For the text-containing cell, return its midpoint in (X, Y) coordinate format. 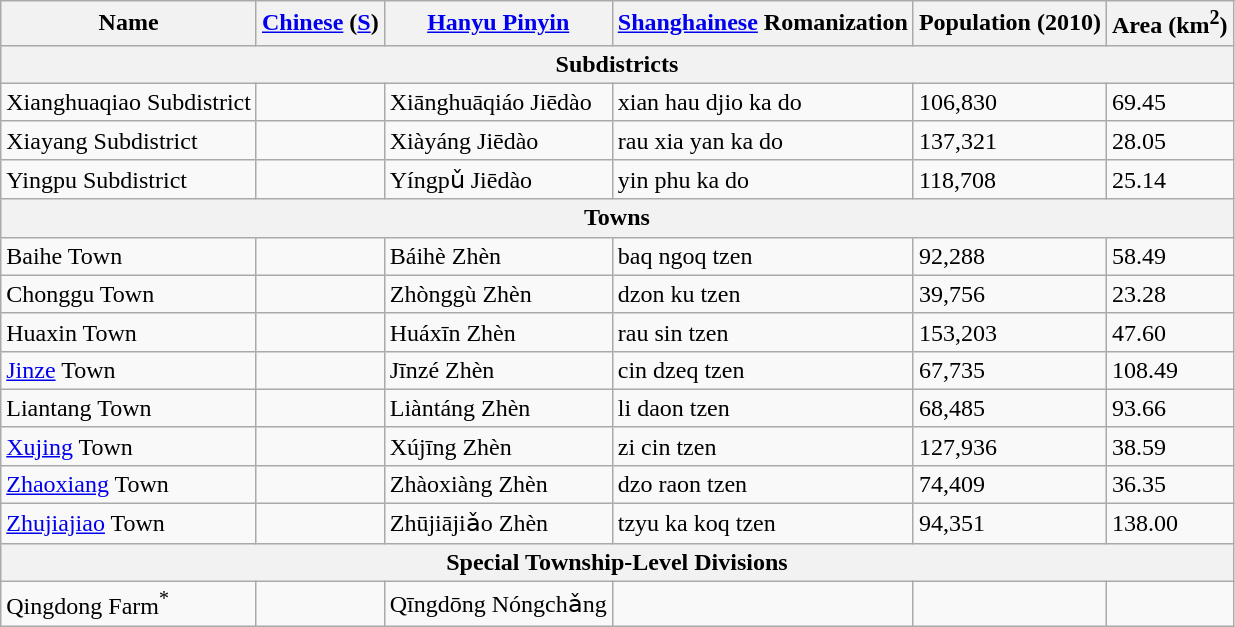
Liantang Town (129, 408)
67,735 (1010, 370)
tzyu ka koq tzen (762, 524)
Xiayang Subdistrict (129, 140)
92,288 (1010, 256)
Hanyu Pinyin (498, 24)
Zhujiajiao Town (129, 524)
cin dzeq tzen (762, 370)
Jinze Town (129, 370)
Special Township-Level Divisions (617, 562)
Zhūjiājiǎo Zhèn (498, 524)
23.28 (1170, 294)
Huáxīn Zhèn (498, 332)
Subdistricts (617, 64)
Báihè Zhèn (498, 256)
xian hau djio ka do (762, 102)
153,203 (1010, 332)
Area (km2) (1170, 24)
dzo raon tzen (762, 484)
Yíngpǔ Jiēdào (498, 179)
Qingdong Farm* (129, 604)
Zhònggù Zhèn (498, 294)
127,936 (1010, 446)
38.59 (1170, 446)
yin phu ka do (762, 179)
zi cin tzen (762, 446)
Xújīng Zhèn (498, 446)
69.45 (1170, 102)
Shanghainese Romanization (762, 24)
Name (129, 24)
Qīngdōng Nóngchǎng (498, 604)
Zhaoxiang Town (129, 484)
Huaxin Town (129, 332)
94,351 (1010, 524)
36.35 (1170, 484)
58.49 (1170, 256)
68,485 (1010, 408)
rau xia yan ka do (762, 140)
baq ngoq tzen (762, 256)
138.00 (1170, 524)
li daon tzen (762, 408)
39,756 (1010, 294)
Baihe Town (129, 256)
rau sin tzen (762, 332)
47.60 (1170, 332)
Xiàyáng Jiēdào (498, 140)
Xujing Town (129, 446)
106,830 (1010, 102)
Jīnzé Zhèn (498, 370)
Xianghuaqiao Subdistrict (129, 102)
137,321 (1010, 140)
Yingpu Subdistrict (129, 179)
Xiānghuāqiáo Jiēdào (498, 102)
118,708 (1010, 179)
93.66 (1170, 408)
dzon ku tzen (762, 294)
108.49 (1170, 370)
Chonggu Town (129, 294)
25.14 (1170, 179)
74,409 (1010, 484)
Liàntáng Zhèn (498, 408)
Zhàoxiàng Zhèn (498, 484)
Population (2010) (1010, 24)
28.05 (1170, 140)
Chinese (S) (320, 24)
Towns (617, 218)
